Identify which cell holds the provided text, then report its [X, Y] central coordinate. 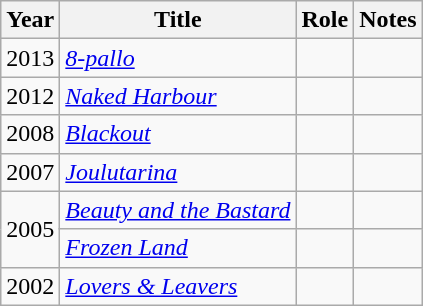
2012 [30, 96]
Title [178, 20]
Role [325, 20]
2013 [30, 58]
Notes [388, 20]
2005 [30, 229]
Year [30, 20]
Joulutarina [178, 172]
Blackout [178, 134]
2007 [30, 172]
Naked Harbour [178, 96]
2008 [30, 134]
Beauty and the Bastard [178, 210]
Frozen Land [178, 248]
Lovers & Leavers [178, 286]
2002 [30, 286]
8-pallo [178, 58]
